Find where the given text appears and provide that cell's center as [X, Y] coordinate. 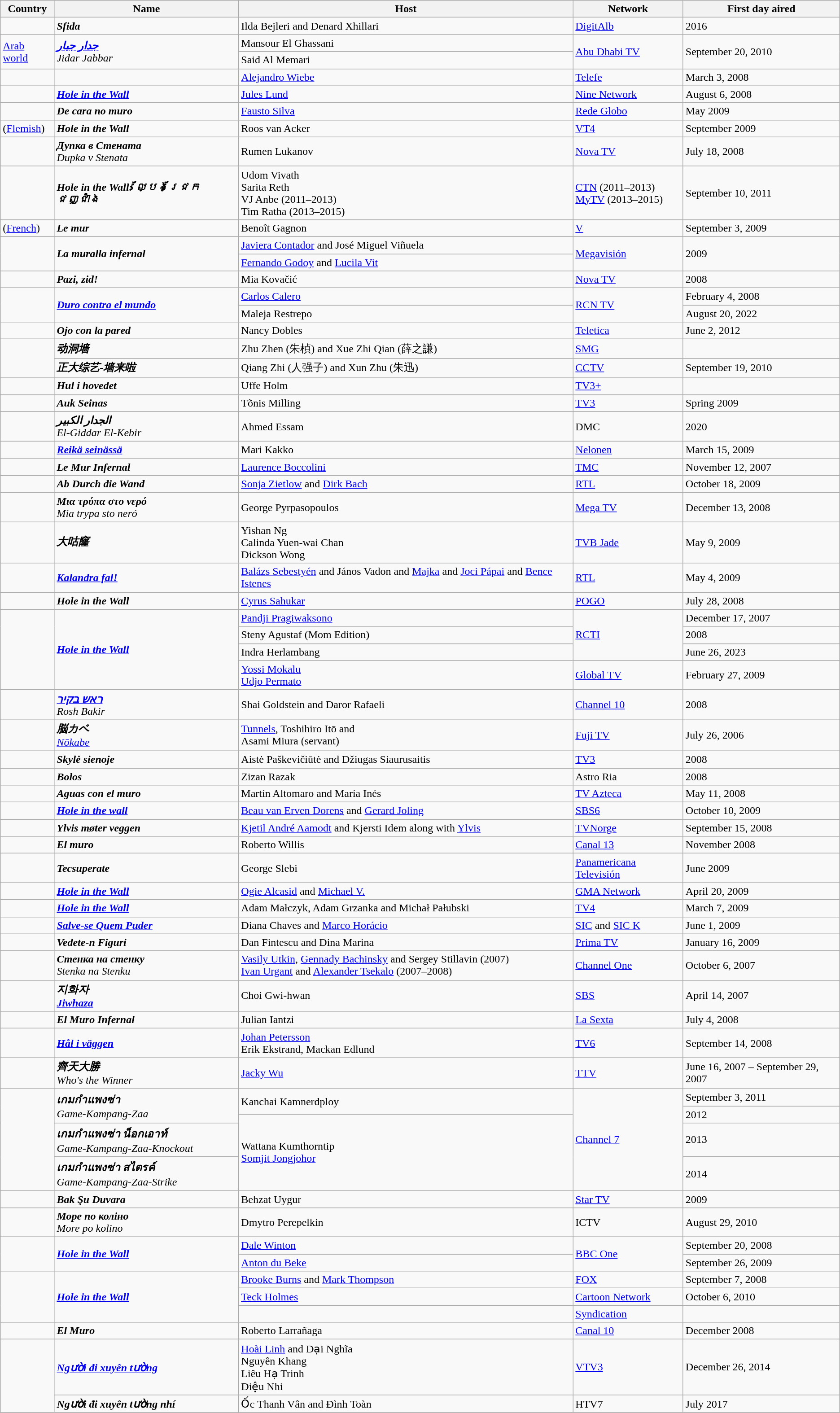
เกมกำแพงซ่า สไตรค์Game-Kampang-Zaa-Strike [146, 1174]
Roberto Willis [406, 845]
TVB Jade [628, 542]
Jacky Wu [406, 1073]
Channel 10 [628, 704]
July 2017 [761, 1404]
Mansour El Ghassani [406, 43]
June 2009 [761, 868]
December 17, 2007 [761, 618]
Reikä seinässä [146, 450]
지화자Jiwhaza [146, 996]
ICTV [628, 1222]
Rumen Lukanov [406, 152]
October 6, 2010 [761, 1297]
October 18, 2009 [761, 484]
Salve-se Quem Puder [146, 925]
August 29, 2010 [761, 1222]
TV3+ [628, 386]
Zizan Razak [406, 777]
Jules Lund [406, 94]
Ylvis møter veggen [146, 828]
Vasily Utkin, Gennady Bachinsky and Sergey Stillavin (2007)Ivan Urgant and Alexander Tsekalo (2007–2008) [406, 966]
May 9, 2009 [761, 542]
Sonja Zietlow and Dirk Bach [406, 484]
SBS [628, 996]
Ab Durch die Wand [146, 484]
Fausto Silva [406, 111]
Hole in the Wall: ល្បែងជ្រែកជញ្ជាំង [146, 193]
Ahmed Essam [406, 426]
大咕窿 [146, 542]
Skylė sienoje [146, 759]
Pazi, zid! [146, 280]
Star TV [628, 1199]
BBC One [628, 1254]
DigitAlb [628, 26]
TMC [628, 467]
Μια τρύπα στο νερόMia trypa sto neró [146, 507]
Udom VivathSarita RethVJ Anbe (2011–2013)Tim Ratha (2013–2015) [406, 193]
VTV3 [628, 1367]
Sfida [146, 26]
Diana Chaves and Marco Horácio [406, 925]
George Pyrpasopoulos [406, 507]
June 16, 2007 – September 29, 2007 [761, 1073]
Vedete-n Figuri [146, 942]
Canal 10 [628, 1331]
April 14, 2007 [761, 996]
Le mur [146, 228]
Name [146, 9]
เกมกำแพงซ่าGame-Kampang-Zaa [146, 1106]
Laurence Boccolini [406, 467]
Roos van Acker [406, 128]
Dmytro Perepelkin [406, 1222]
Hul i hovedet [146, 386]
Aistė Paškevičiūtė and Džiugas Siaurusaitis [406, 759]
Người đi xuyên tường [146, 1367]
Auk Seinas [146, 403]
Canal 13 [628, 845]
Cartoon Network [628, 1297]
Host [406, 9]
March 7, 2009 [761, 908]
July 26, 2006 [761, 735]
Qiang Zhi (人强子) and Xun Zhu (朱迅) [406, 368]
Astro Ria [628, 777]
Adam Małczyk, Adam Grzanka and Michał Pałubski [406, 908]
Telefe [628, 77]
May 11, 2008 [761, 794]
2016 [761, 26]
Cyrus Sahukar [406, 601]
Hole in the wall [146, 811]
September 20, 2008 [761, 1246]
Fuji TV [628, 735]
May 4, 2009 [761, 578]
Said Al Memari [406, 60]
Country [27, 9]
Aguas con el muro [146, 794]
Fernando Godoy and Lucila Vit [406, 262]
Tecsuperate [146, 868]
Yishan NgCalinda Yuen-wai ChanDickson Wong [406, 542]
March 15, 2009 [761, 450]
Channel 7 [628, 1140]
September 14, 2008 [761, 1043]
Hoài Linh and Đại Nghĩa Nguyên Khang Liêu Hạ Trinh Diệu Nhi [406, 1367]
TV Azteca [628, 794]
El Muro Infernal [146, 1020]
Megavisión [628, 254]
جدار جبارJidar Jabbar [146, 52]
December 26, 2014 [761, 1367]
VT4 [628, 128]
Benoît Gagnon [406, 228]
February 4, 2008 [761, 297]
ראש בקירRosh Bakir [146, 704]
Teck Holmes [406, 1297]
Abu Dhabi TV [628, 52]
Beau van Erven Dorens and Gerard Joling [406, 811]
Море по коліноMore po kolino [146, 1222]
TTV [628, 1073]
Shai Goldstein and Daror Rafaeli [406, 704]
Tõnis Milling [406, 403]
正大综艺-墙来啦 [146, 368]
HTV7 [628, 1404]
Hål i väggen [146, 1043]
June 1, 2009 [761, 925]
Bak Şu Duvara [146, 1199]
November 2008 [761, 845]
August 20, 2022 [761, 314]
الجدار الكبيرEl-Giddar El-Kebir [146, 426]
Kanchai Kamnerdploy [406, 1101]
Nelonen [628, 450]
El Muro [146, 1331]
Brooke Burns and Mark Thompson [406, 1280]
Yossi MokaluUdjo Permato [406, 675]
TV4 [628, 908]
RCTI [628, 635]
Kalandra fal! [146, 578]
Duro contra el mundo [146, 305]
FOX [628, 1280]
December 13, 2008 [761, 507]
September 10, 2011 [761, 193]
SMG [628, 349]
September 3, 2009 [761, 228]
October 10, 2009 [761, 811]
September 2009 [761, 128]
Network [628, 9]
Người đi xuyên tường nhí [146, 1404]
Martín Altomaro and María Inés [406, 794]
Mia Kovačić [406, 280]
TV6 [628, 1043]
Balázs Sebestyén and János Vadon and Majka and Joci Pápai and Bence Istenes [406, 578]
Behzat Uygur [406, 1199]
December 2008 [761, 1331]
เกมกําแพงซ่า น็อกเอาท์Game-Kampang-Zaa-Knockout [146, 1140]
Carlos Calero [406, 297]
Prima TV [628, 942]
Le Mur Infernal [146, 467]
March 3, 2008 [761, 77]
Mega TV [628, 507]
Kjetil André Aamodt and Kjersti Idem along with Ylvis [406, 828]
April 20, 2009 [761, 891]
Zhu Zhen (朱楨) and Xue Zhi Qian (薛之謙) [406, 349]
Maleja Restrepo [406, 314]
Dale Winton [406, 1246]
Uffe Holm [406, 386]
GMA Network [628, 891]
Indra Herlambang [406, 652]
Roberto Larrañaga [406, 1331]
Steny Agustaf (Mom Edition) [406, 635]
Alejandro Wiebe [406, 77]
(Flemish) [27, 128]
Дупка в СтенатаDupka v Stenata [146, 152]
Anton du Beke [406, 1263]
Global TV [628, 675]
El muro [146, 845]
动洞墙 [146, 349]
Стенка на стенкуStenka na Stenku [146, 966]
Pandji Pragiwaksono [406, 618]
CCTV [628, 368]
DMC [628, 426]
脳カベNōkabe [146, 735]
SIC and SIC K [628, 925]
De cara no muro [146, 111]
Ojo con la pared [146, 331]
November 12, 2007 [761, 467]
Arab world [27, 52]
Rede Globo [628, 111]
January 16, 2009 [761, 942]
Bolos [146, 777]
First day aired [761, 9]
September 15, 2008 [761, 828]
Teletica [628, 331]
POGO [628, 601]
La Sexta [628, 1020]
May 2009 [761, 111]
September 3, 2011 [761, 1097]
Nine Network [628, 94]
Nancy Dobles [406, 331]
(French) [27, 228]
July 4, 2008 [761, 1020]
August 6, 2008 [761, 94]
Ốc Thanh Vân and Đình Toàn [406, 1404]
September 19, 2010 [761, 368]
2013 [761, 1140]
Javiera Contador and José Miguel Viñuela [406, 245]
V [628, 228]
Spring 2009 [761, 403]
RCN TV [628, 305]
La muralla infernal [146, 254]
Ilda Bejleri and Denard Xhillari [406, 26]
TVNorge [628, 828]
February 27, 2009 [761, 675]
齊天大勝 Who's the Winner [146, 1073]
September 7, 2008 [761, 1280]
Dan Fintescu and Dina Marina [406, 942]
Mari Kakko [406, 450]
Wattana Kumthorntip Somjit Jongjohor [406, 1152]
September 26, 2009 [761, 1263]
Panamericana Televisión [628, 868]
June 26, 2023 [761, 652]
Julian Iantzi [406, 1020]
SBS6 [628, 811]
Choi Gwi-hwan [406, 996]
2014 [761, 1174]
CTN (2011–2013)MyTV (2013–2015) [628, 193]
2012 [761, 1114]
June 2, 2012 [761, 331]
Tunnels, Toshihiro Itō and Asami Miura (servant) [406, 735]
2020 [761, 426]
Channel One [628, 966]
September 20, 2010 [761, 52]
July 28, 2008 [761, 601]
George Slebi [406, 868]
Ogie Alcasid and Michael V. [406, 891]
July 18, 2008 [761, 152]
Syndication [628, 1314]
October 6, 2007 [761, 966]
Johan Petersson Erik Ekstrand, Mackan Edlund [406, 1043]
